Extract the [X, Y] coordinate from the center of the cell holding the provided text.  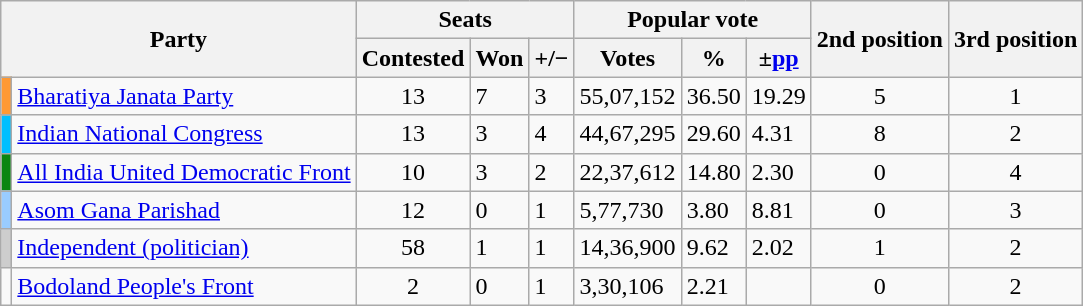
8.81 [778, 210]
22,37,612 [628, 172]
2.02 [778, 248]
Popular vote [692, 20]
Won [500, 58]
Party [178, 39]
19.29 [778, 96]
58 [413, 248]
Bodoland People's Front [184, 286]
% [714, 58]
14.80 [714, 172]
12 [413, 210]
Independent (politician) [184, 248]
2.30 [778, 172]
Seats [465, 20]
8 [880, 134]
Asom Gana Parishad [184, 210]
5 [880, 96]
55,07,152 [628, 96]
3rd position [1015, 39]
2nd position [880, 39]
7 [500, 96]
5,77,730 [628, 210]
±pp [778, 58]
4.31 [778, 134]
9.62 [714, 248]
3.80 [714, 210]
3,30,106 [628, 286]
2.21 [714, 286]
44,67,295 [628, 134]
10 [413, 172]
Indian National Congress [184, 134]
14,36,900 [628, 248]
Bharatiya Janata Party [184, 96]
29.60 [714, 134]
Votes [628, 58]
36.50 [714, 96]
Contested [413, 58]
+/− [552, 58]
All India United Democratic Front [184, 172]
